Find where the given text appears and provide that cell's center as [X, Y] coordinate. 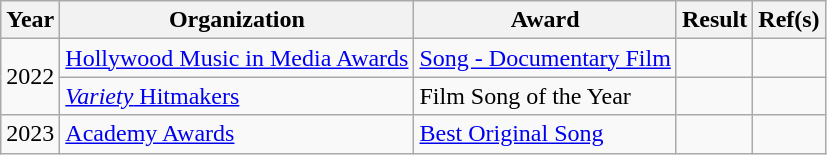
2022 [30, 77]
2023 [30, 134]
Film Song of the Year [545, 96]
Hollywood Music in Media Awards [237, 58]
Song - Documentary Film [545, 58]
Ref(s) [789, 20]
Best Original Song [545, 134]
Result [714, 20]
Year [30, 20]
Academy Awards [237, 134]
Award [545, 20]
Variety Hitmakers [237, 96]
Organization [237, 20]
